Return the (x, y) coordinate for the center point of the cell that contains the specified text.  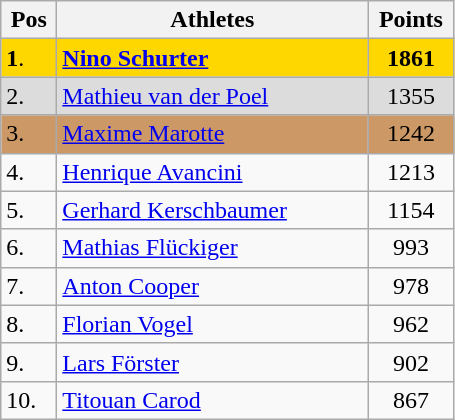
6. (29, 248)
Lars Förster (212, 362)
9. (29, 362)
Gerhard Kerschbaumer (212, 210)
867 (411, 400)
Mathieu van der Poel (212, 96)
1355 (411, 96)
8. (29, 324)
978 (411, 286)
2. (29, 96)
1213 (411, 172)
Athletes (212, 20)
Florian Vogel (212, 324)
7. (29, 286)
962 (411, 324)
1861 (411, 58)
Mathias Flückiger (212, 248)
5. (29, 210)
902 (411, 362)
Points (411, 20)
Nino Schurter (212, 58)
1154 (411, 210)
Anton Cooper (212, 286)
4. (29, 172)
Maxime Marotte (212, 134)
1. (29, 58)
10. (29, 400)
993 (411, 248)
1242 (411, 134)
3. (29, 134)
Henrique Avancini (212, 172)
Titouan Carod (212, 400)
Pos (29, 20)
